Extract the (x, y) coordinate from the center of the cell holding the provided text.  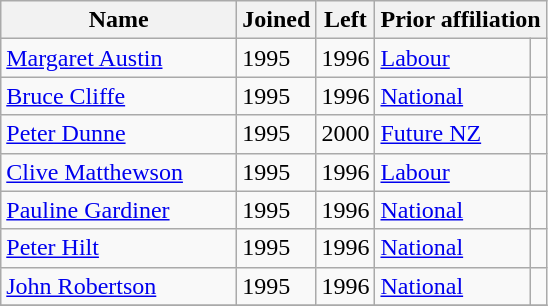
John Robertson (119, 286)
Bruce Cliffe (119, 96)
Peter Dunne (119, 134)
2000 (346, 134)
Clive Matthewson (119, 172)
Name (119, 20)
Margaret Austin (119, 58)
Future NZ (453, 134)
Pauline Gardiner (119, 210)
Joined (276, 20)
Prior affiliation (460, 20)
Left (346, 20)
Peter Hilt (119, 248)
